Return (X, Y) of the center of cell containing provided text 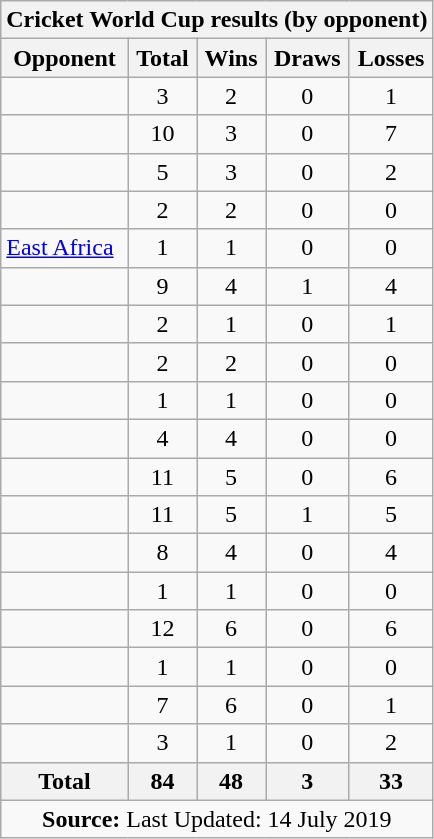
Losses (391, 58)
Opponent (64, 58)
10 (162, 134)
8 (162, 553)
Wins (232, 58)
33 (391, 781)
84 (162, 781)
Cricket World Cup results (by opponent) (217, 20)
Source: Last Updated: 14 July 2019 (217, 819)
Draws (308, 58)
East Africa (64, 248)
9 (162, 286)
12 (162, 629)
48 (232, 781)
